Identify which cell holds the provided text, then report its (x, y) central coordinate. 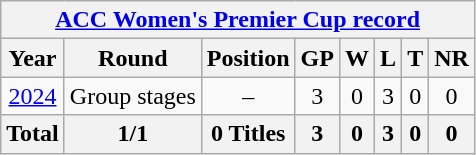
Total (33, 134)
Round (132, 58)
0 Titles (248, 134)
Position (248, 58)
NR (452, 58)
T (416, 58)
ACC Women's Premier Cup record (238, 20)
– (248, 96)
GP (317, 58)
L (388, 58)
2024 (33, 96)
1/1 (132, 134)
Group stages (132, 96)
Year (33, 58)
W (356, 58)
